Provide the (X, Y) coordinate of the cell's center where the given text is located.  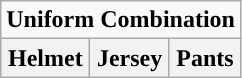
Pants (204, 58)
Jersey (130, 58)
Helmet (46, 58)
Uniform Combination (121, 20)
